Determine the (x, y) coordinate at the center of the cell enclosing the given text.  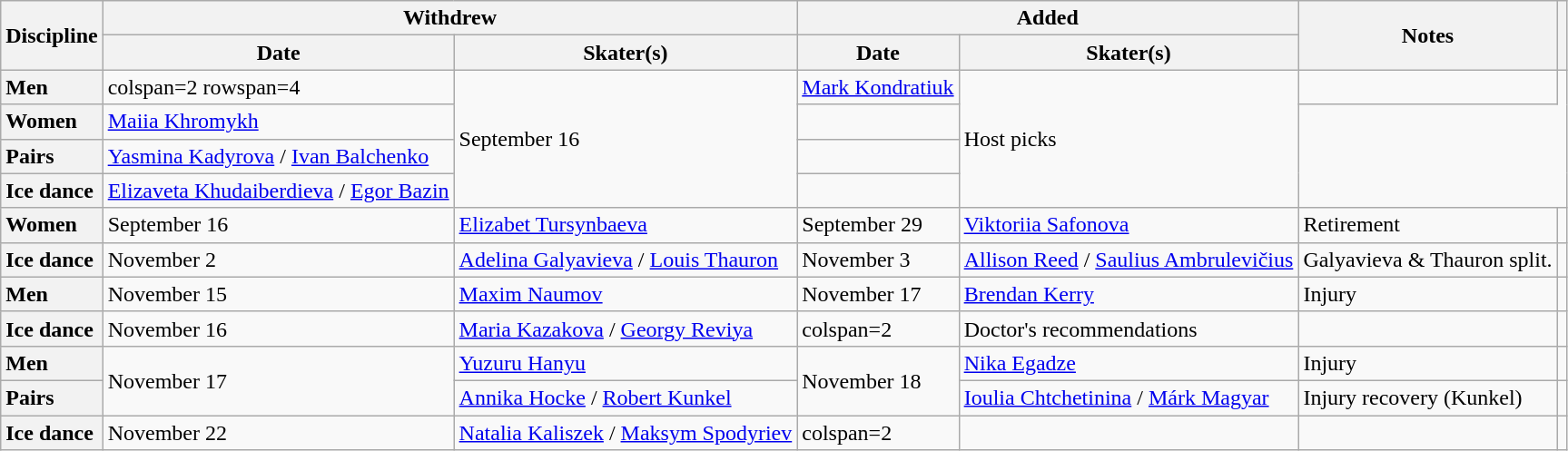
Viktoriia Safonova (1129, 225)
Brendan Kerry (1129, 294)
Maxim Naumov (626, 294)
November 18 (878, 380)
Natalia Kaliszek / Maksym Spodyriev (626, 433)
Adelina Galyavieva / Louis Thauron (626, 260)
Yuzuru Hanyu (626, 363)
November 22 (278, 433)
Galyavieva & Thauron split. (1427, 260)
Host picks (1129, 139)
Elizabet Tursynbaeva (626, 225)
Elizaveta Khudaiberdieva / Egor Bazin (278, 191)
Notes (1427, 35)
Ioulia Chtchetinina / Márk Magyar (1129, 397)
Yasmina Kadyrova / Ivan Balchenko (278, 156)
Annika Hocke / Robert Kunkel (626, 397)
Nika Egadze (1129, 363)
Allison Reed / Saulius Ambrulevičius (1129, 260)
November 15 (278, 294)
Added (1048, 18)
Mark Kondratiuk (878, 87)
Withdrew (450, 18)
November 3 (878, 260)
November 16 (278, 328)
September 29 (878, 225)
November 2 (278, 260)
colspan=2 rowspan=4 (278, 87)
Injury recovery (Kunkel) (1427, 397)
Retirement (1427, 225)
Maria Kazakova / Georgy Reviya (626, 328)
Maiia Khromykh (278, 122)
Doctor's recommendations (1129, 328)
Discipline (52, 35)
